Capture the cell that displays the provided text and extract its (x, y) central coordinate. 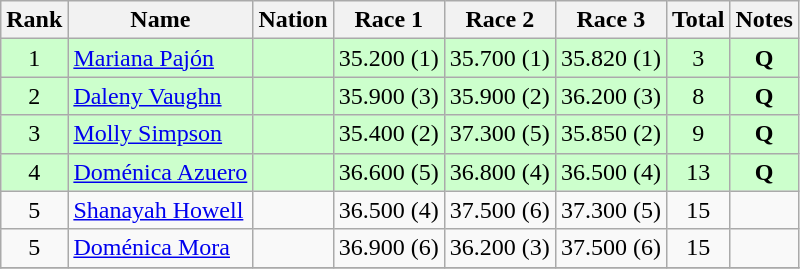
Daleny Vaughn (160, 96)
36.900 (6) (388, 248)
Molly Simpson (160, 134)
2 (34, 96)
Notes (764, 20)
35.850 (2) (610, 134)
35.900 (3) (388, 96)
9 (698, 134)
35.400 (2) (388, 134)
Rank (34, 20)
35.820 (1) (610, 58)
Nation (293, 20)
Mariana Pajón (160, 58)
Name (160, 20)
36.800 (4) (500, 172)
36.600 (5) (388, 172)
Total (698, 20)
35.900 (2) (500, 96)
Doménica Azuero (160, 172)
35.700 (1) (500, 58)
13 (698, 172)
8 (698, 96)
4 (34, 172)
Race 3 (610, 20)
35.200 (1) (388, 58)
Race 2 (500, 20)
Shanayah Howell (160, 210)
Race 1 (388, 20)
Doménica Mora (160, 248)
1 (34, 58)
